Pinpoint the cell where the given text exists, returning its [x, y] midpoint coordinate. 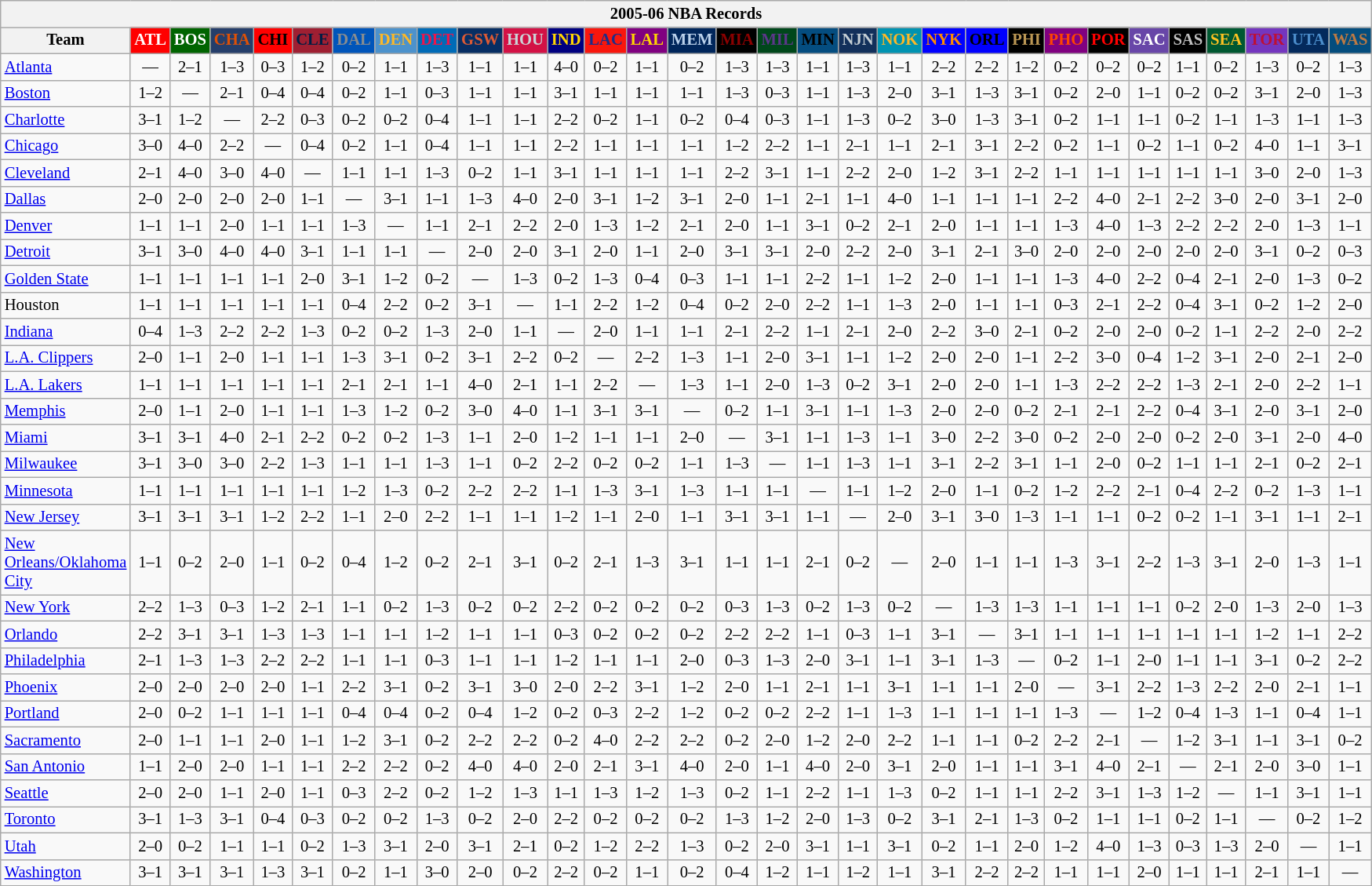
ORL [987, 40]
Houston [66, 305]
PHO [1066, 40]
Portland [66, 713]
Cleveland [66, 173]
Dallas [66, 199]
New York [66, 607]
ATL [151, 40]
CHI [273, 40]
SAS [1188, 40]
L.A. Clippers [66, 358]
Washington [66, 873]
New Jersey [66, 517]
LAL [647, 40]
Denver [66, 225]
Orlando [66, 634]
IND [566, 40]
Memphis [66, 411]
NJN [858, 40]
Indiana [66, 332]
GSW [480, 40]
Sacramento [66, 740]
Toronto [66, 819]
BOS [190, 40]
SAC [1148, 40]
NYK [944, 40]
Chicago [66, 146]
DET [437, 40]
CHA [232, 40]
Utah [66, 846]
L.A. Lakers [66, 385]
TOR [1267, 40]
DEN [395, 40]
Miami [66, 437]
New Orleans/Oklahoma City [66, 563]
PHI [1026, 40]
San Antonio [66, 767]
Milwaukee [66, 464]
Detroit [66, 252]
Minnesota [66, 490]
Phoenix [66, 687]
MIA [737, 40]
LAC [606, 40]
CLE [312, 40]
UTA [1308, 40]
Atlanta [66, 67]
SEA [1226, 40]
WAS [1350, 40]
2005-06 NBA Records [686, 13]
HOU [526, 40]
DAL [353, 40]
MEM [692, 40]
Seattle [66, 793]
Philadelphia [66, 661]
POR [1108, 40]
Team [66, 40]
NOK [901, 40]
Golden State [66, 279]
MIL [778, 40]
MIN [818, 40]
Charlotte [66, 120]
Boston [66, 93]
